Scan for the cell matching the given text and deliver its [X, Y] coordinate at center. 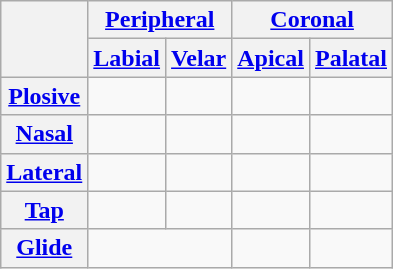
Palatal [350, 58]
Plosive [44, 96]
Labial [127, 58]
Velar [199, 58]
Nasal [44, 134]
Lateral [44, 172]
Glide [44, 248]
Apical [271, 58]
Tap [44, 210]
Coronal [312, 20]
Peripheral [160, 20]
